From the cell containing the given text, extract its center point as [X, Y] coordinate. 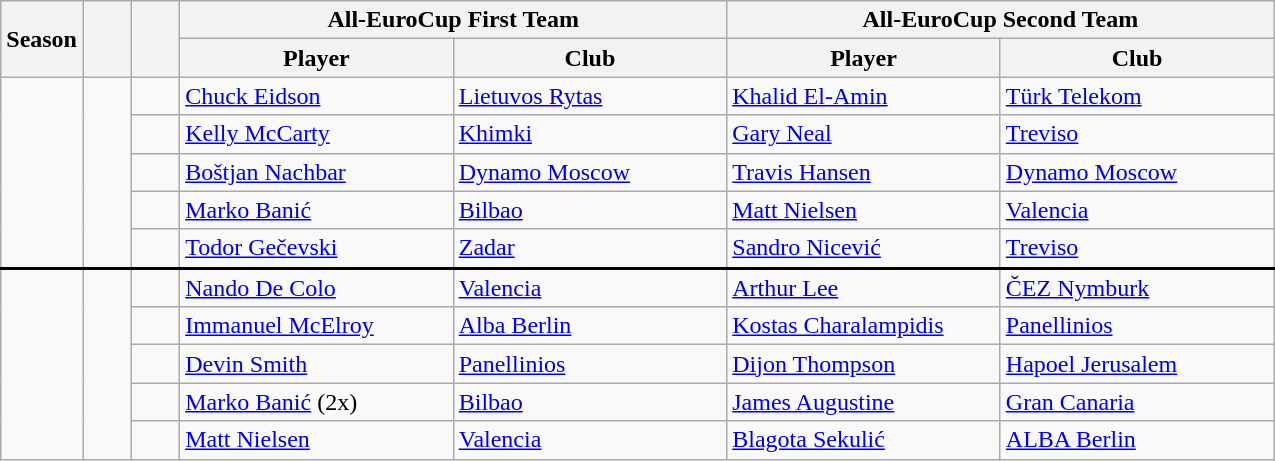
Kostas Charalampidis [864, 326]
Travis Hansen [864, 172]
James Augustine [864, 402]
Türk Telekom [1137, 96]
Gran Canaria [1137, 402]
Zadar [590, 248]
Marko Banić (2x) [317, 402]
Gary Neal [864, 134]
All-EuroCup First Team [454, 20]
Blagota Sekulić [864, 440]
All-EuroCup Second Team [1000, 20]
Arthur Lee [864, 288]
Khalid El-Amin [864, 96]
Devin Smith [317, 364]
Todor Gečevski [317, 248]
Marko Banić [317, 210]
Alba Berlin [590, 326]
ALBA Berlin [1137, 440]
Lietuvos Rytas [590, 96]
Kelly McCarty [317, 134]
Season [42, 39]
Chuck Eidson [317, 96]
Hapoel Jerusalem [1137, 364]
Khimki [590, 134]
ČEZ Nymburk [1137, 288]
Sandro Nicević [864, 248]
Nando De Colo [317, 288]
Dijon Thompson [864, 364]
Boštjan Nachbar [317, 172]
Immanuel McElroy [317, 326]
